Output the [X, Y] coordinate of the center of the cell containing the given text.  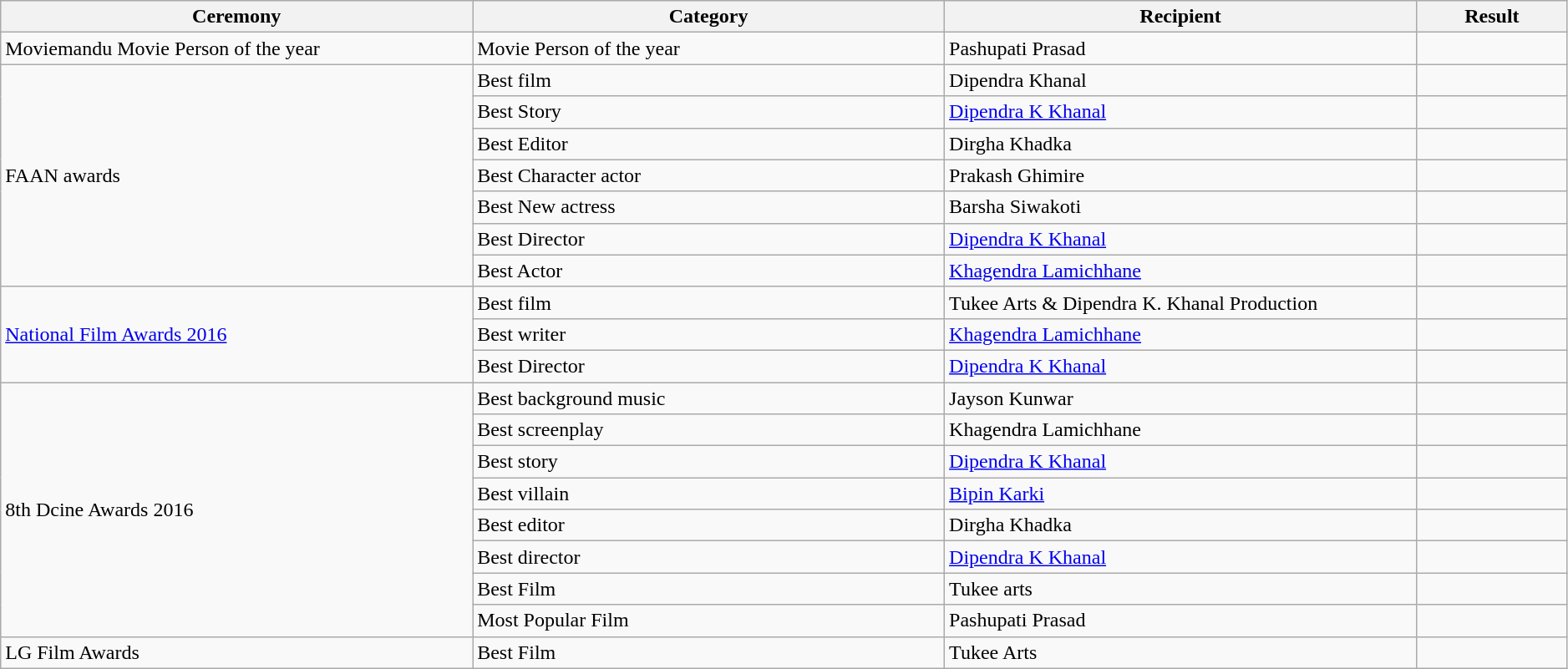
Best writer [708, 334]
Best villain [708, 494]
Prakash Ghimire [1181, 175]
Bipin Karki [1181, 494]
Tukee Arts & Dipendra K. Khanal Production [1181, 302]
Best Story [708, 112]
8th Dcine Awards 2016 [237, 509]
Best screenplay [708, 430]
National Film Awards 2016 [237, 334]
Best New actress [708, 207]
Best director [708, 557]
LG Film Awards [237, 652]
Best Character actor [708, 175]
Jayson Kunwar [1181, 398]
Moviemandu Movie Person of the year [237, 48]
Recipient [1181, 17]
Movie Person of the year [708, 48]
Best background music [708, 398]
Category [708, 17]
Best editor [708, 525]
Best Actor [708, 271]
Result [1492, 17]
Best story [708, 462]
Best Editor [708, 144]
Tukee arts [1181, 589]
Dipendra Khanal [1181, 80]
Ceremony [237, 17]
Most Popular Film [708, 621]
Barsha Siwakoti [1181, 207]
FAAN awards [237, 175]
Tukee Arts [1181, 652]
